Find where the given text appears and provide that cell's center as (x, y) coordinate. 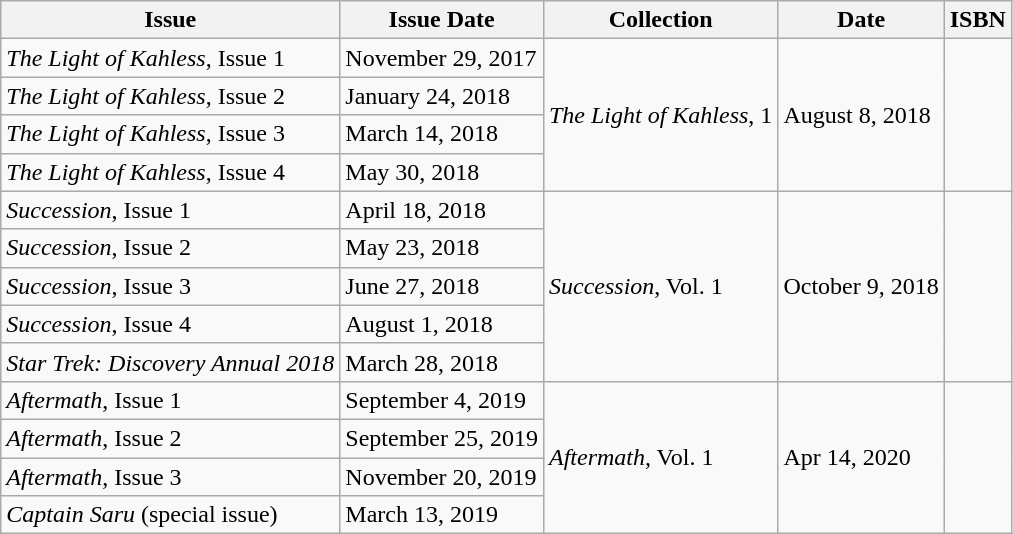
April 18, 2018 (442, 210)
Star Trek: Discovery Annual 2018 (170, 362)
Succession, Issue 4 (170, 324)
Aftermath, Issue 2 (170, 438)
March 14, 2018 (442, 134)
Succession, Issue 2 (170, 248)
Aftermath, Vol. 1 (660, 457)
Succession, Issue 1 (170, 210)
March 13, 2019 (442, 515)
The Light of Kahless, 1 (660, 115)
Apr 14, 2020 (861, 457)
ISBN (978, 20)
June 27, 2018 (442, 286)
The Light of Kahless, Issue 3 (170, 134)
Issue Date (442, 20)
September 4, 2019 (442, 400)
August 1, 2018 (442, 324)
The Light of Kahless, Issue 2 (170, 96)
March 28, 2018 (442, 362)
May 23, 2018 (442, 248)
September 25, 2019 (442, 438)
The Light of Kahless, Issue 4 (170, 172)
Succession, Issue 3 (170, 286)
Aftermath, Issue 1 (170, 400)
Collection (660, 20)
November 29, 2017 (442, 58)
October 9, 2018 (861, 286)
January 24, 2018 (442, 96)
November 20, 2019 (442, 477)
August 8, 2018 (861, 115)
Captain Saru (special issue) (170, 515)
Succession, Vol. 1 (660, 286)
May 30, 2018 (442, 172)
Date (861, 20)
Issue (170, 20)
The Light of Kahless, Issue 1 (170, 58)
Aftermath, Issue 3 (170, 477)
